Detect which cell encompasses the target text, then output its [x, y] center coordinate. 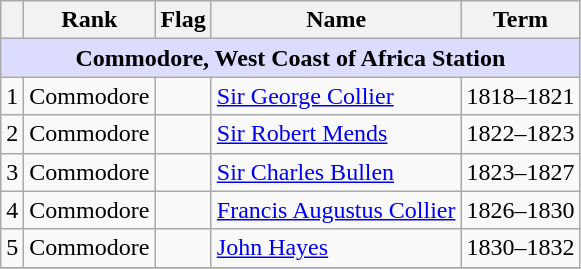
1823–1827 [520, 172]
Term [520, 20]
1 [12, 96]
3 [12, 172]
Sir George Collier [336, 96]
1830–1832 [520, 248]
2 [12, 134]
1826–1830 [520, 210]
Sir Charles Bullen [336, 172]
John Hayes [336, 248]
Sir Robert Mends [336, 134]
1822–1823 [520, 134]
Rank [90, 20]
5 [12, 248]
Flag [183, 20]
Commodore, West Coast of Africa Station [290, 58]
4 [12, 210]
1818–1821 [520, 96]
Francis Augustus Collier [336, 210]
Name [336, 20]
